Detect which cell encompasses the target text, then output its [X, Y] center coordinate. 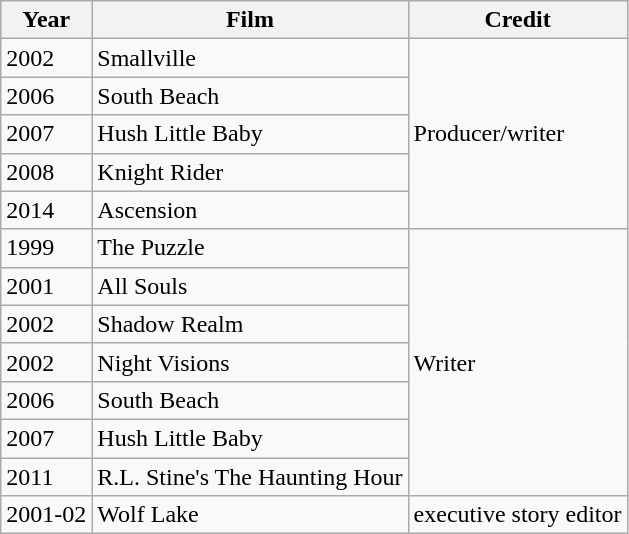
Film [250, 20]
Smallville [250, 58]
2014 [46, 210]
executive story editor [518, 515]
Shadow Realm [250, 324]
2011 [46, 477]
1999 [46, 248]
Night Visions [250, 362]
Writer [518, 362]
Credit [518, 20]
Producer/writer [518, 134]
Year [46, 20]
2008 [46, 172]
Wolf Lake [250, 515]
Ascension [250, 210]
2001 [46, 286]
R.L. Stine's The Haunting Hour [250, 477]
The Puzzle [250, 248]
2001-02 [46, 515]
All Souls [250, 286]
Knight Rider [250, 172]
